Provide the (x, y) coordinate of the cell's center where the given text is located.  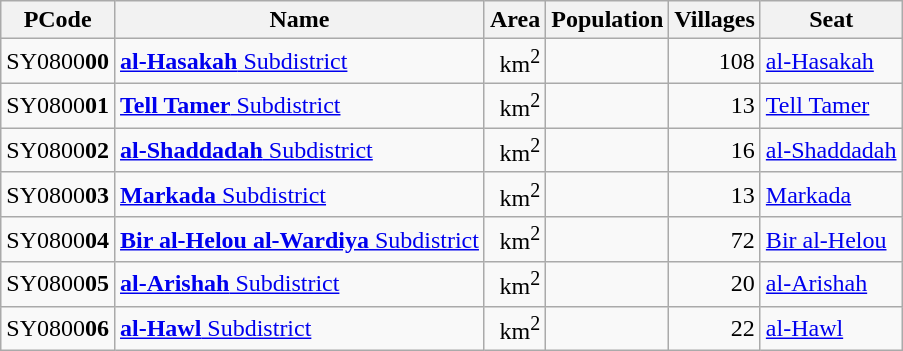
al-Arishah Subdistrict (299, 284)
Markada (831, 194)
Tell Tamer Subdistrict (299, 106)
16 (715, 150)
al-Hasakah Subdistrict (299, 62)
SY080005 (58, 284)
SY080003 (58, 194)
SY080000 (58, 62)
al-Hawl (831, 328)
Population (608, 20)
al-Hawl Subdistrict (299, 328)
22 (715, 328)
Villages (715, 20)
al-Arishah (831, 284)
20 (715, 284)
Seat (831, 20)
Name (299, 20)
Area (514, 20)
Markada Subdistrict (299, 194)
SY080006 (58, 328)
SY080004 (58, 240)
PCode (58, 20)
108 (715, 62)
Bir al-Helou (831, 240)
72 (715, 240)
al-Shaddadah (831, 150)
SY080001 (58, 106)
Bir al-Helou al-Wardiya Subdistrict (299, 240)
al-Hasakah (831, 62)
SY080002 (58, 150)
al-Shaddadah Subdistrict (299, 150)
Tell Tamer (831, 106)
